Return the (X, Y) coordinate for the center point of the cell that contains the specified text.  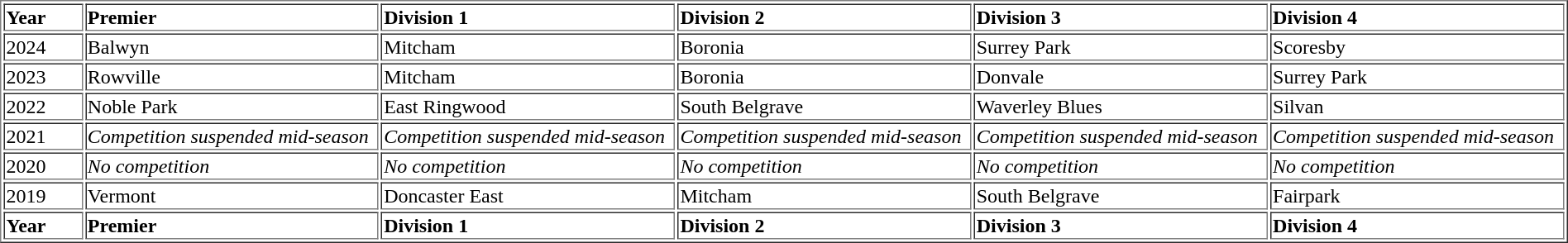
Balwyn (232, 46)
2024 (43, 46)
Noble Park (232, 106)
2022 (43, 106)
2019 (43, 195)
East Ringwood (528, 106)
Fairpark (1417, 195)
Silvan (1417, 106)
2023 (43, 76)
Rowville (232, 76)
2020 (43, 165)
Scoresby (1417, 46)
Doncaster East (528, 195)
Waverley Blues (1121, 106)
Vermont (232, 195)
2021 (43, 136)
Donvale (1121, 76)
